Detect which cell encompasses the target text, then output its (X, Y) center coordinate. 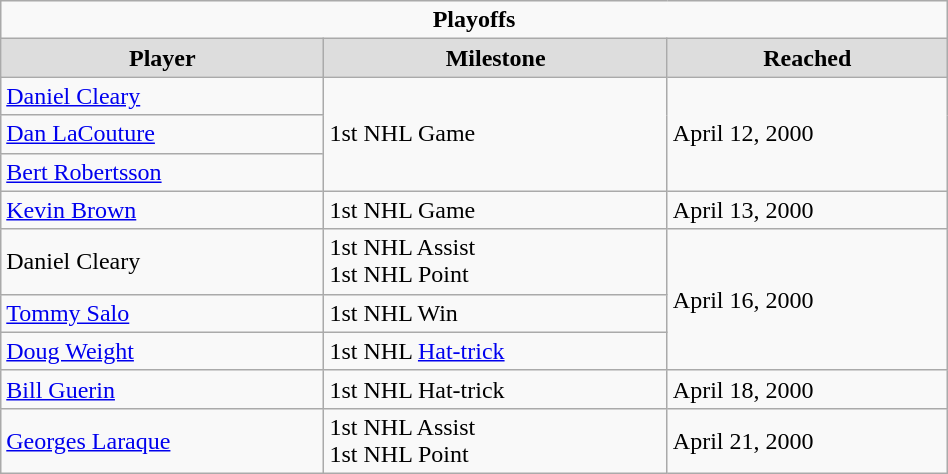
Doug Weight (162, 351)
Georges Laraque (162, 440)
April 13, 2000 (807, 210)
Dan LaCouture (162, 134)
Playoffs (474, 20)
April 21, 2000 (807, 440)
Bert Robertsson (162, 172)
Player (162, 58)
Bill Guerin (162, 389)
Tommy Salo (162, 313)
April 16, 2000 (807, 300)
Reached (807, 58)
April 12, 2000 (807, 134)
April 18, 2000 (807, 389)
1st NHL Win (496, 313)
Kevin Brown (162, 210)
Milestone (496, 58)
